Return the (x, y) coordinate for the center point of the cell that contains the specified text.  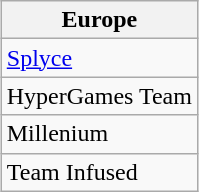
Europe (99, 20)
Millenium (99, 134)
Splyce (99, 58)
Team Infused (99, 172)
HyperGames Team (99, 96)
